Capture the cell that displays the provided text and extract its (x, y) central coordinate. 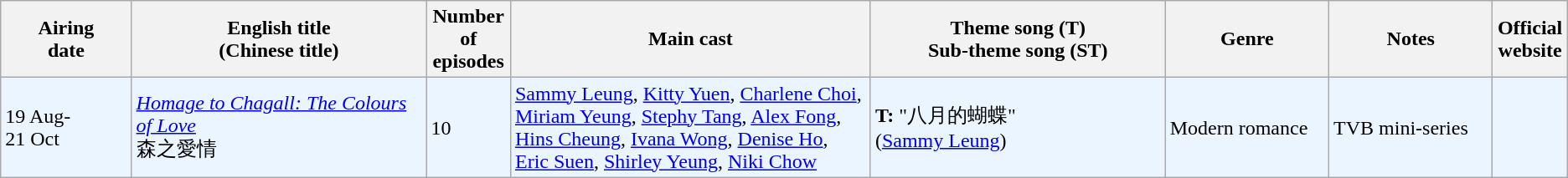
Genre (1246, 39)
Official website (1529, 39)
Homage to Chagall: The Colours of Love 森之愛情 (279, 127)
Modern romance (1246, 127)
Sammy Leung, Kitty Yuen, Charlene Choi, Miriam Yeung, Stephy Tang, Alex Fong, Hins Cheung, Ivana Wong, Denise Ho, Eric Suen, Shirley Yeung, Niki Chow (690, 127)
Notes (1411, 39)
19 Aug- 21 Oct (66, 127)
Theme song (T) Sub-theme song (ST) (1018, 39)
T: "八月的蝴蝶" (Sammy Leung) (1018, 127)
English title (Chinese title) (279, 39)
TVB mini-series (1411, 127)
Main cast (690, 39)
Airingdate (66, 39)
10 (469, 127)
Number of episodes (469, 39)
